Find where the given text appears and provide that cell's center as (x, y) coordinate. 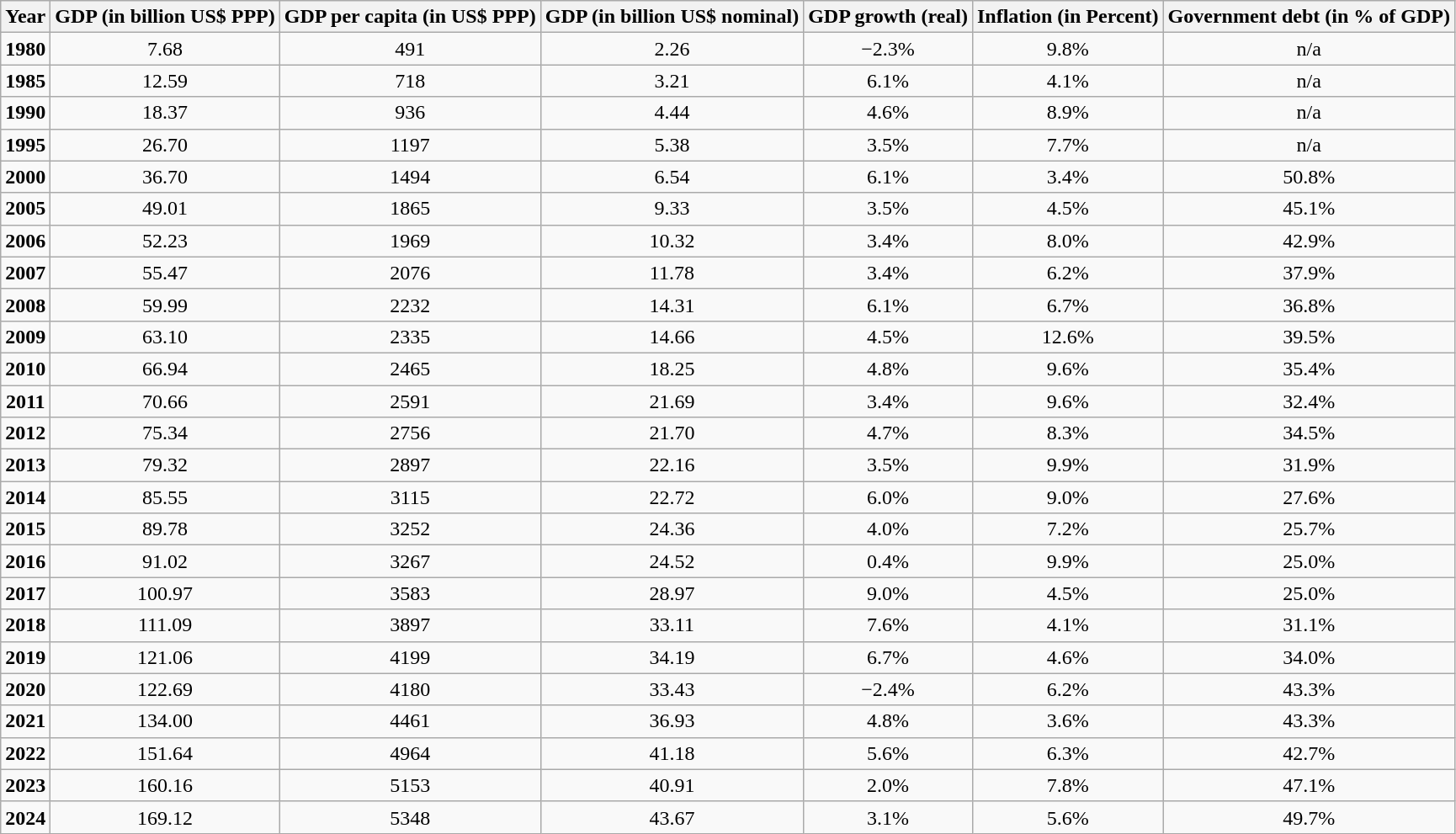
24.52 (672, 561)
936 (410, 113)
12.6% (1067, 337)
8.9% (1067, 113)
2005 (25, 209)
2010 (25, 369)
25.7% (1309, 529)
18.37 (165, 113)
2007 (25, 273)
Government debt (in % of GDP) (1309, 17)
11.78 (672, 273)
8.3% (1067, 433)
4199 (410, 657)
33.43 (672, 689)
2018 (25, 625)
34.19 (672, 657)
5153 (410, 785)
GDP growth (real) (889, 17)
3115 (410, 497)
49.7% (1309, 817)
−2.4% (889, 689)
2006 (25, 241)
24.36 (672, 529)
122.69 (165, 689)
2009 (25, 337)
63.10 (165, 337)
−2.3% (889, 49)
6.54 (672, 177)
3267 (410, 561)
491 (410, 49)
2021 (25, 721)
1990 (25, 113)
121.06 (165, 657)
32.4% (1309, 401)
4.7% (889, 433)
89.78 (165, 529)
12.59 (165, 81)
2756 (410, 433)
42.7% (1309, 753)
31.1% (1309, 625)
2000 (25, 177)
160.16 (165, 785)
7.8% (1067, 785)
21.70 (672, 433)
14.31 (672, 305)
35.4% (1309, 369)
79.32 (165, 465)
36.70 (165, 177)
1969 (410, 241)
2335 (410, 337)
6.3% (1067, 753)
14.66 (672, 337)
2232 (410, 305)
2019 (25, 657)
2591 (410, 401)
47.1% (1309, 785)
2.0% (889, 785)
6.0% (889, 497)
134.00 (165, 721)
GDP (in billion US$ PPP) (165, 17)
0.4% (889, 561)
34.5% (1309, 433)
18.25 (672, 369)
37.9% (1309, 273)
21.69 (672, 401)
3.21 (672, 81)
2022 (25, 753)
1980 (25, 49)
2076 (410, 273)
2014 (25, 497)
2.26 (672, 49)
3583 (410, 593)
8.0% (1067, 241)
55.47 (165, 273)
22.72 (672, 497)
2024 (25, 817)
40.91 (672, 785)
36.8% (1309, 305)
50.8% (1309, 177)
70.66 (165, 401)
5348 (410, 817)
7.2% (1067, 529)
4964 (410, 753)
151.64 (165, 753)
2016 (25, 561)
3897 (410, 625)
41.18 (672, 753)
718 (410, 81)
1865 (410, 209)
2023 (25, 785)
GDP per capita (in US$ PPP) (410, 17)
1985 (25, 81)
3252 (410, 529)
85.55 (165, 497)
2011 (25, 401)
4.44 (672, 113)
42.9% (1309, 241)
169.12 (165, 817)
43.67 (672, 817)
GDP (in billion US$ nominal) (672, 17)
3.1% (889, 817)
39.5% (1309, 337)
10.32 (672, 241)
1995 (25, 145)
2020 (25, 689)
4180 (410, 689)
26.70 (165, 145)
49.01 (165, 209)
2017 (25, 593)
34.0% (1309, 657)
2008 (25, 305)
27.6% (1309, 497)
7.7% (1067, 145)
9.8% (1067, 49)
59.99 (165, 305)
Inflation (in Percent) (1067, 17)
2013 (25, 465)
111.09 (165, 625)
75.34 (165, 433)
100.97 (165, 593)
66.94 (165, 369)
91.02 (165, 561)
1197 (410, 145)
3.6% (1067, 721)
Year (25, 17)
31.9% (1309, 465)
7.6% (889, 625)
52.23 (165, 241)
7.68 (165, 49)
22.16 (672, 465)
5.38 (672, 145)
4.0% (889, 529)
2012 (25, 433)
9.33 (672, 209)
1494 (410, 177)
33.11 (672, 625)
28.97 (672, 593)
36.93 (672, 721)
2015 (25, 529)
45.1% (1309, 209)
2897 (410, 465)
4461 (410, 721)
2465 (410, 369)
